Return the (x, y) coordinate for the center point of the cell that contains the specified text.  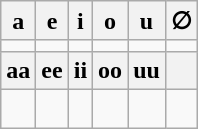
oo (110, 70)
∅ (181, 21)
aa (18, 70)
a (18, 21)
uu (147, 70)
e (52, 21)
ee (52, 70)
ii (80, 70)
o (110, 21)
i (80, 21)
u (147, 21)
